Capture the cell that displays the provided text and extract its [X, Y] central coordinate. 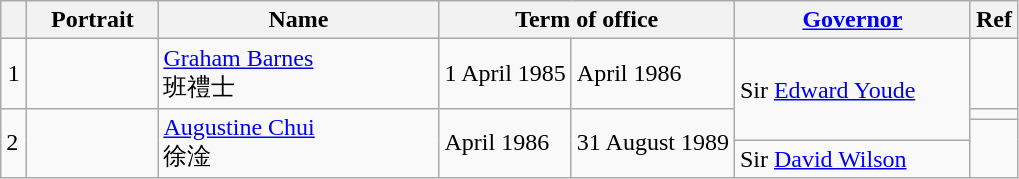
Sir David Wilson [852, 159]
Governor [852, 20]
Term of office [586, 20]
Ref [994, 20]
31 August 1989 [652, 143]
1 April 1985 [505, 74]
Name [298, 20]
Graham Barnes班禮士 [298, 74]
1 [14, 74]
Augustine Chui徐淦 [298, 143]
Portrait [92, 20]
2 [14, 143]
Sir Edward Youde [852, 90]
